Return the [X, Y] coordinate for the center point of the cell that contains the specified text.  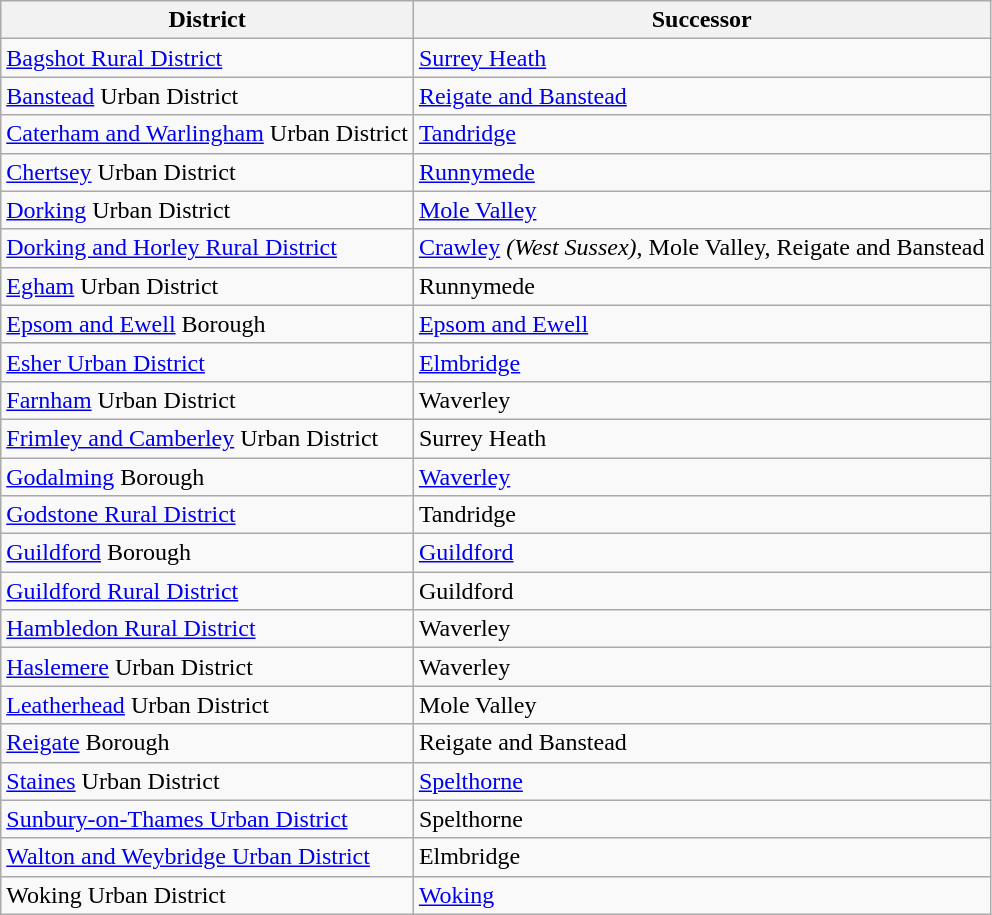
Epsom and Ewell [702, 324]
Bagshot Rural District [208, 58]
Dorking Urban District [208, 210]
District [208, 20]
Walton and Weybridge Urban District [208, 857]
Reigate Borough [208, 743]
Woking [702, 895]
Esher Urban District [208, 362]
Chertsey Urban District [208, 172]
Frimley and Camberley Urban District [208, 438]
Guildford Borough [208, 553]
Godalming Borough [208, 477]
Woking Urban District [208, 895]
Farnham Urban District [208, 400]
Haslemere Urban District [208, 667]
Guildford Rural District [208, 591]
Godstone Rural District [208, 515]
Hambledon Rural District [208, 629]
Caterham and Warlingham Urban District [208, 134]
Banstead Urban District [208, 96]
Dorking and Horley Rural District [208, 248]
Leatherhead Urban District [208, 705]
Crawley (West Sussex), Mole Valley, Reigate and Banstead [702, 248]
Staines Urban District [208, 781]
Egham Urban District [208, 286]
Epsom and Ewell Borough [208, 324]
Sunbury-on-Thames Urban District [208, 819]
Successor [702, 20]
